Locate the cell with the specified text and output its [X, Y] center coordinate. 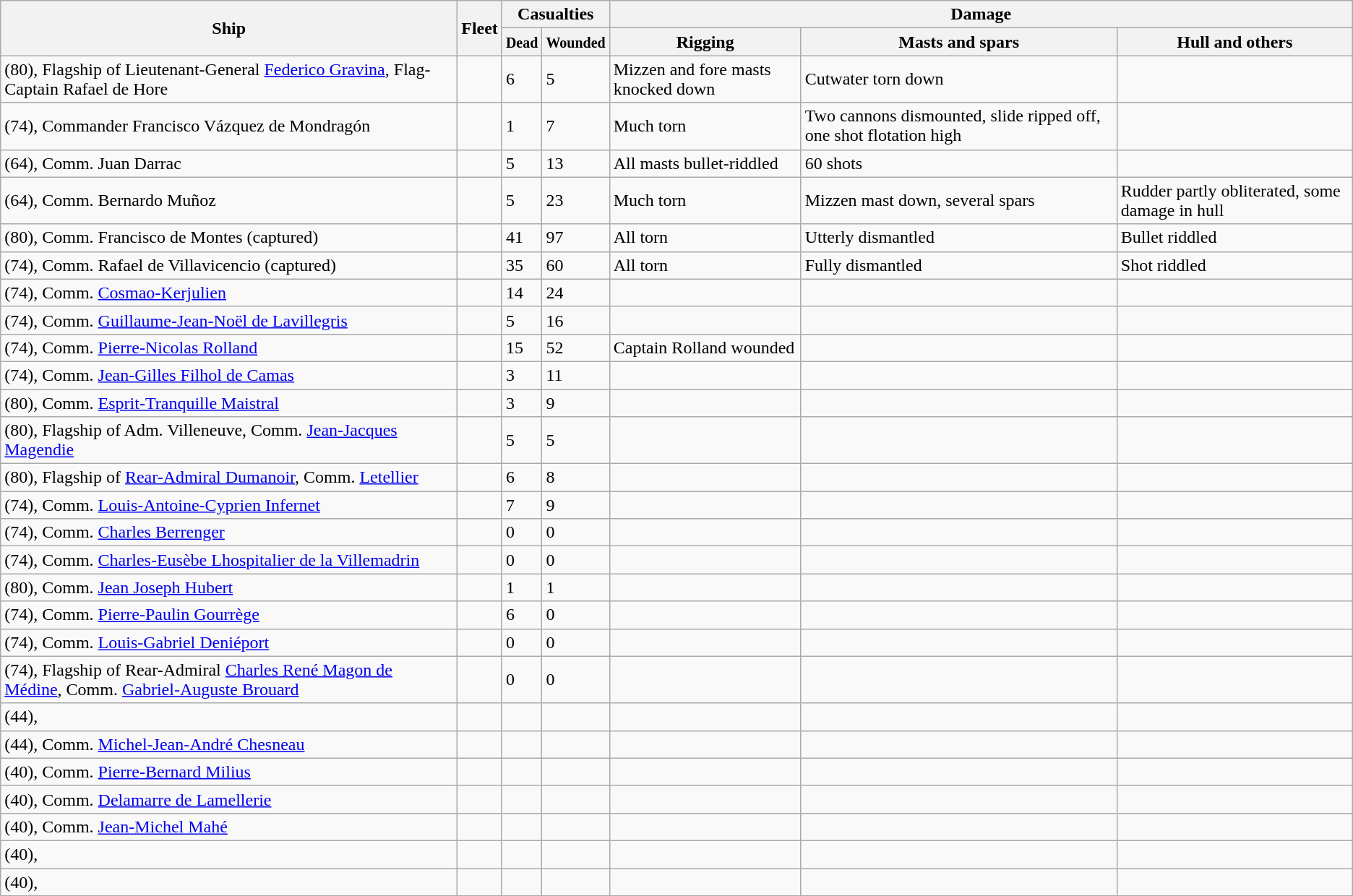
Masts and spars [958, 42]
97 [575, 238]
Damage [981, 14]
(74), Commander Francisco Vázquez de Mondragón [229, 126]
Fleet [480, 28]
Mizzen and fore masts knocked down [705, 79]
(80), Flagship of Rear-Admiral Dumanoir, Comm. Letellier [229, 478]
(74), Comm. Guillaume-Jean-Noël de Lavillegris [229, 320]
Casualties [555, 14]
(74), Comm. Louis-Antoine-Cyprien Infernet [229, 505]
(74), Comm. Pierre-Nicolas Rolland [229, 348]
(74), Comm. Charles-Eusèbe Lhospitalier de la Villemadrin [229, 560]
35 [522, 265]
(80), Comm. Francisco de Montes (captured) [229, 238]
52 [575, 348]
Shot riddled [1234, 265]
Wounded [575, 42]
23 [575, 201]
(80), Comm. Jean Joseph Hubert [229, 587]
Mizzen mast down, several spars [958, 201]
Rudder partly obliterated, some damage in hull [1234, 201]
(64), Comm. Juan Darrac [229, 163]
(74), Comm. Cosmao-Kerjulien [229, 293]
Ship [229, 28]
Bullet riddled [1234, 238]
(74), Comm. Jean-Gilles Filhol de Camas [229, 375]
16 [575, 320]
Hull and others [1234, 42]
(64), Comm. Bernardo Muñoz [229, 201]
(40), Comm. Jean-Michel Mahé [229, 827]
(40), Comm. Delamarre de Lamellerie [229, 799]
(80), Comm. Esprit-Tranquille Maistral [229, 402]
(74), Flagship of Rear-Admiral Charles René Magon de Médine, Comm. Gabriel-Auguste Brouard [229, 679]
24 [575, 293]
60 [575, 265]
Dead [522, 42]
(40), Comm. Pierre-Bernard Milius [229, 772]
(80), Flagship of Lieutenant-General Federico Gravina, Flag-Captain Rafael de Hore [229, 79]
Utterly dismantled [958, 238]
Cutwater torn down [958, 79]
Fully dismantled [958, 265]
8 [575, 478]
(74), Comm. Louis-Gabriel Deniéport [229, 642]
60 shots [958, 163]
(74), Comm. Charles Berrenger [229, 533]
Two cannons dismounted, slide ripped off, one shot flotation high [958, 126]
(44), Comm. Michel-Jean-André Chesneau [229, 744]
(44), [229, 717]
All masts bullet-riddled [705, 163]
13 [575, 163]
11 [575, 375]
41 [522, 238]
(74), Comm. Rafael de Villavicencio (captured) [229, 265]
14 [522, 293]
(80), Flagship of Adm. Villeneuve, Comm. Jean-Jacques Magendie [229, 441]
Captain Rolland wounded [705, 348]
Rigging [705, 42]
15 [522, 348]
(74), Comm. Pierre-Paulin Gourrège [229, 615]
